For the text-containing cell, return its midpoint in (X, Y) coordinate format. 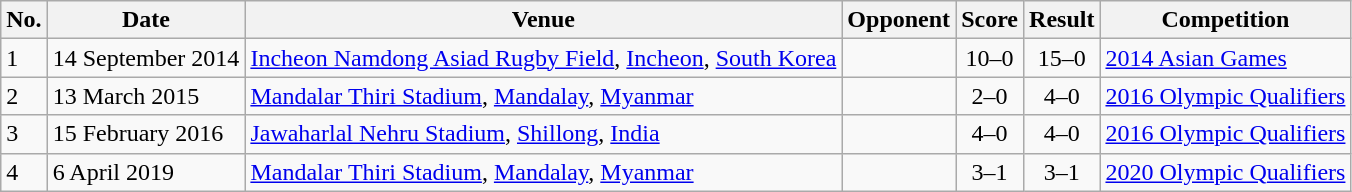
3 (24, 134)
Date (146, 20)
Opponent (899, 20)
6 April 2019 (146, 172)
2–0 (990, 96)
2 (24, 96)
Venue (544, 20)
No. (24, 20)
Competition (1226, 20)
14 September 2014 (146, 58)
Result (1062, 20)
15 February 2016 (146, 134)
Incheon Namdong Asiad Rugby Field, Incheon, South Korea (544, 58)
1 (24, 58)
13 March 2015 (146, 96)
10–0 (990, 58)
2014 Asian Games (1226, 58)
Jawaharlal Nehru Stadium, Shillong, India (544, 134)
Score (990, 20)
4 (24, 172)
15–0 (1062, 58)
2020 Olympic Qualifiers (1226, 172)
